Extract the (X, Y) coordinate from the center of the cell holding the provided text.  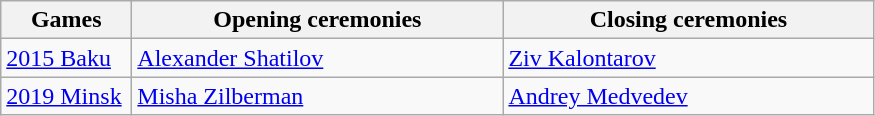
Games (66, 20)
2019 Minsk (66, 96)
Opening ceremonies (318, 20)
Closing ceremonies (688, 20)
2015 Baku (66, 58)
Ziv Kalontarov (688, 58)
Alexander Shatilov (318, 58)
Andrey Medvedev (688, 96)
Misha Zilberman (318, 96)
